Scan for the cell matching the given text and deliver its [x, y] coordinate at center. 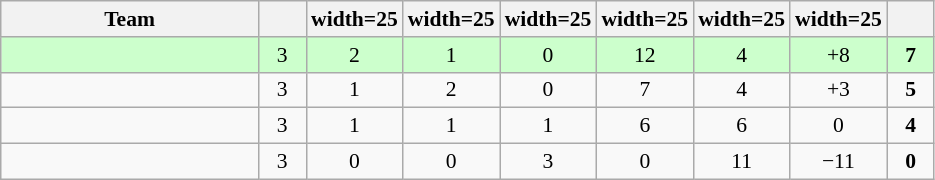
+8 [838, 55]
5 [911, 90]
12 [644, 55]
−11 [838, 162]
+3 [838, 90]
11 [742, 162]
Team [130, 19]
